Extract the [x, y] coordinate from the center of the cell holding the provided text.  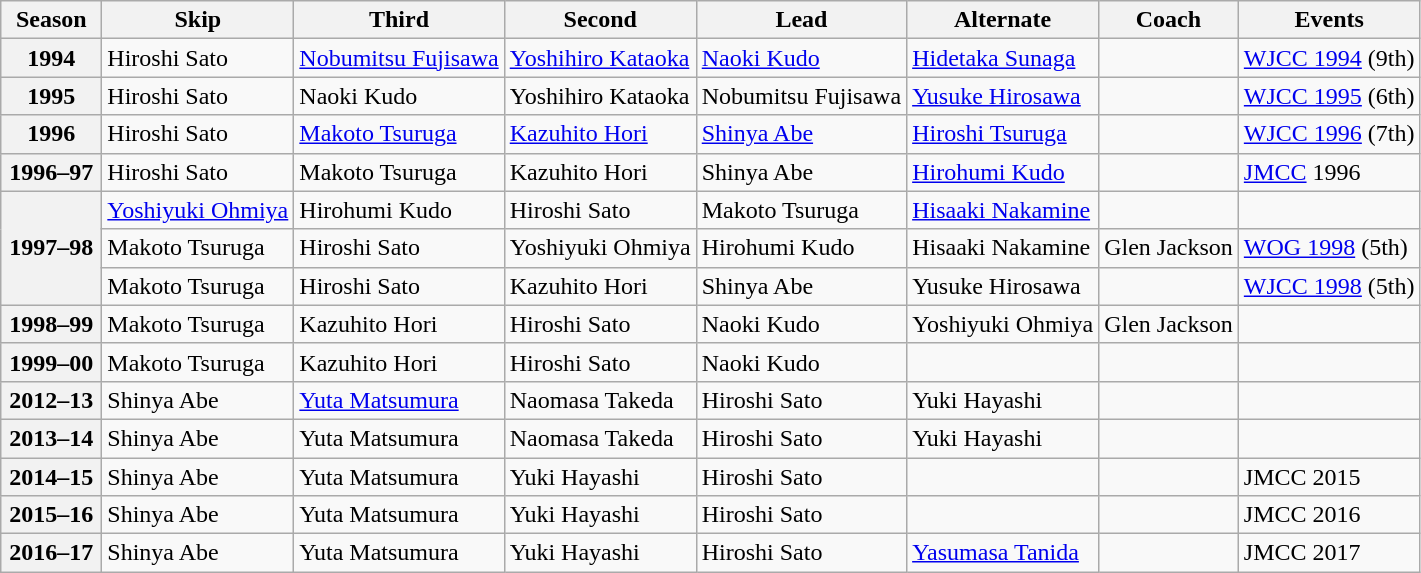
1999–00 [52, 362]
2015–16 [52, 515]
1995 [52, 96]
2013–14 [52, 438]
Hiroshi Tsuruga [1003, 134]
1996 [52, 134]
Events [1329, 20]
WJCC 1996 (7th) [1329, 134]
1994 [52, 58]
2014–15 [52, 477]
WJCC 1998 (5th) [1329, 286]
Yasumasa Tanida [1003, 553]
Lead [801, 20]
WJCC 1995 (6th) [1329, 96]
1997–98 [52, 248]
JMCC 2015 [1329, 477]
Second [600, 20]
2012–13 [52, 400]
2016–17 [52, 553]
1996–97 [52, 172]
Alternate [1003, 20]
JMCC 1996 [1329, 172]
Hidetaka Sunaga [1003, 58]
Third [399, 20]
JMCC 2016 [1329, 515]
JMCC 2017 [1329, 553]
1998–99 [52, 324]
Coach [1169, 20]
Skip [198, 20]
WJCC 1994 (9th) [1329, 58]
Season [52, 20]
WOG 1998 (5th) [1329, 248]
